Output the [X, Y] coordinate of the center of the cell containing the given text.  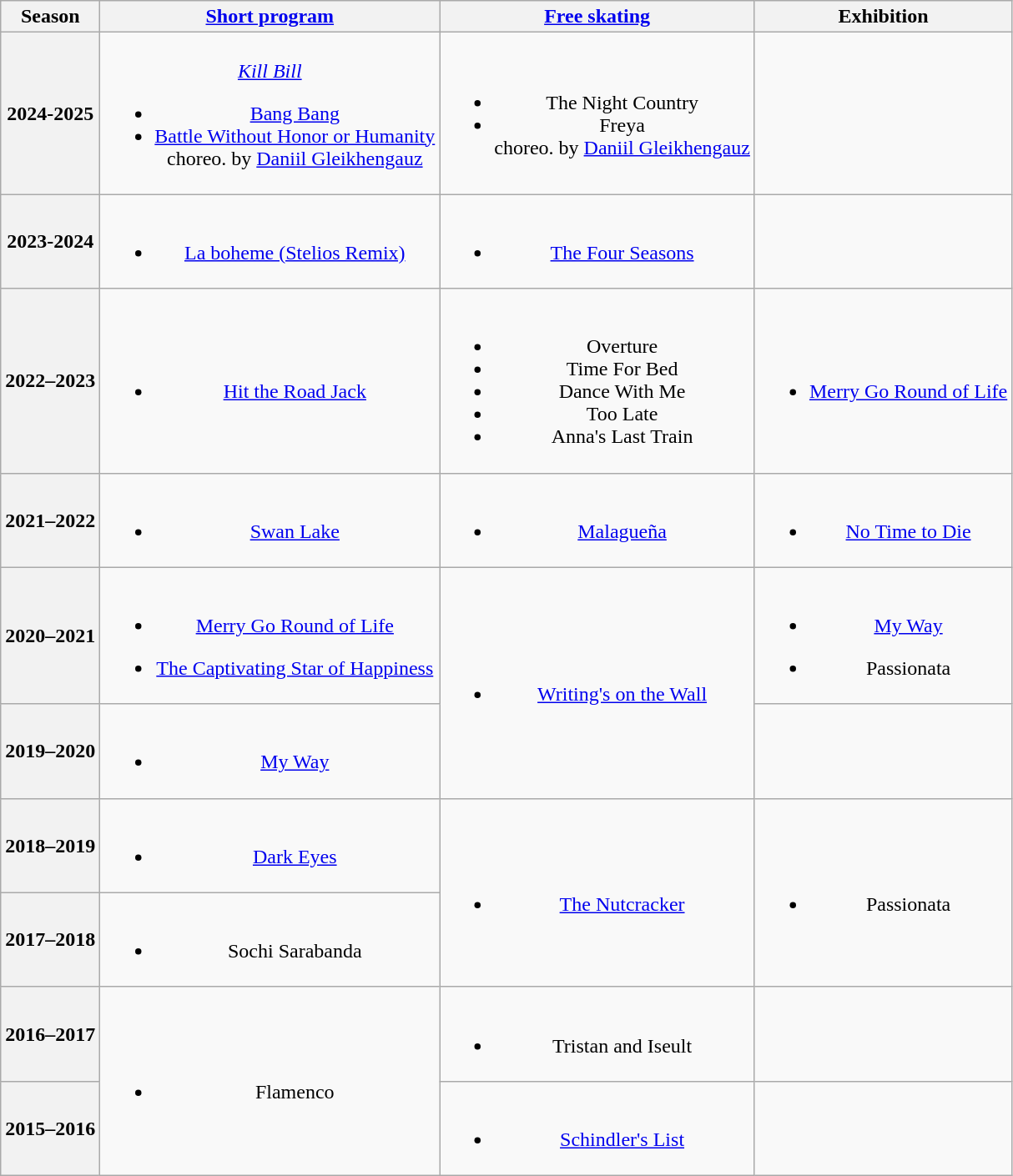
Sochi Sarabanda [270, 939]
Schindler's List [597, 1128]
2023-2024 [50, 242]
Exhibition [883, 17]
My Way [270, 751]
Free skating [597, 17]
Tristan and Iseult [597, 1034]
Writing's on the Wall [597, 682]
The Four Seasons [597, 242]
Passionata [883, 892]
2018–2019 [50, 846]
Season [50, 17]
The Nutcracker [597, 892]
2015–2016 [50, 1128]
2016–2017 [50, 1034]
2020–2021 [50, 636]
La boheme (Stelios Remix) [270, 242]
Flamenco [270, 1081]
Dark Eyes [270, 846]
Merry Go Round of Life [883, 380]
Kill BillBang Bang Battle Without Honor or Humanity choreo. by Daniil Gleikhengauz [270, 113]
2022–2023 [50, 380]
2019–2020 [50, 751]
2017–2018 [50, 939]
Malagueña [597, 520]
Short program [270, 17]
Swan Lake [270, 520]
2021–2022 [50, 520]
2024-2025 [50, 113]
Hit the Road Jack [270, 380]
The Night Country Freya choreo. by Daniil Gleikhengauz [597, 113]
Merry Go Round of Life The Captivating Star of Happiness [270, 636]
No Time to Die [883, 520]
My Way Passionata [883, 636]
OvertureTime For BedDance With MeToo LateAnna's Last Train [597, 380]
